Determine the [X, Y] coordinate at the center of the cell enclosing the given text.  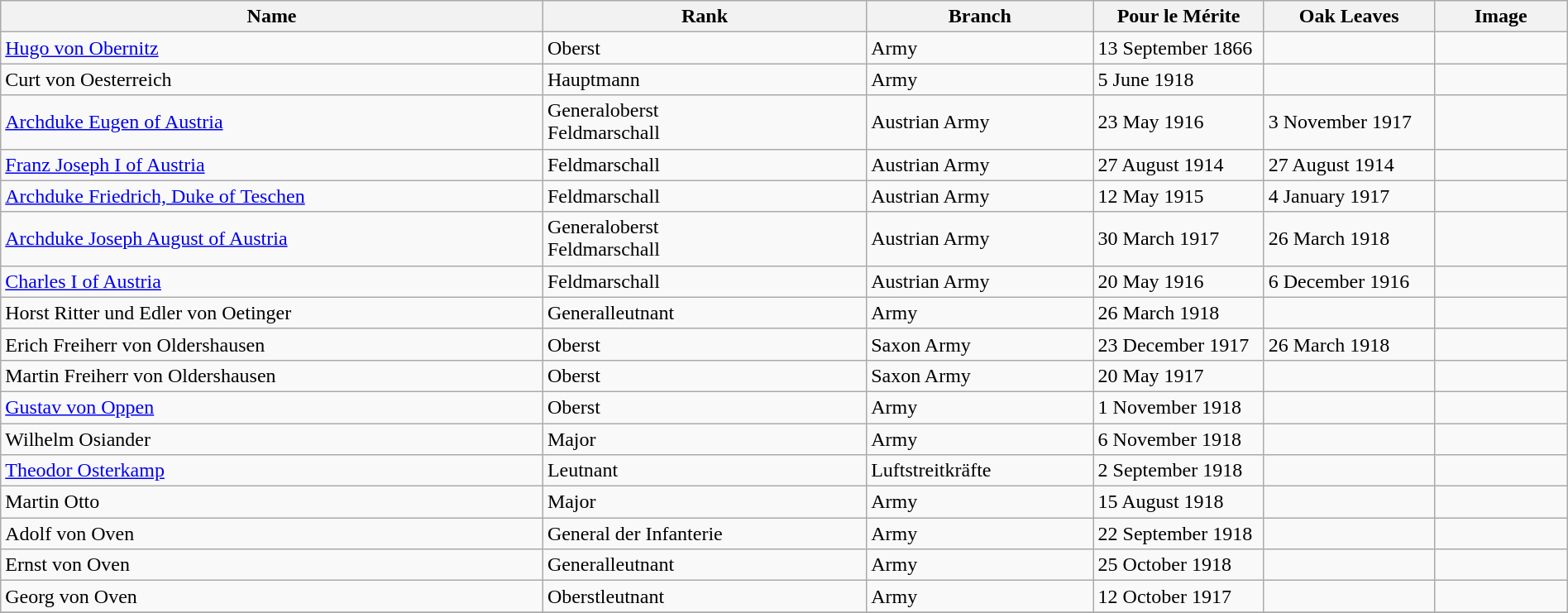
Charles I of Austria [272, 281]
2 September 1918 [1178, 471]
Erich Freiherr von Oldershausen [272, 344]
23 December 1917 [1178, 344]
Pour le Mérite [1178, 17]
12 October 1917 [1178, 596]
20 May 1916 [1178, 281]
Leutnant [705, 471]
Gustav von Oppen [272, 407]
Adolf von Oven [272, 534]
Curt von Oesterreich [272, 79]
Oberstleutnant [705, 596]
Martin Otto [272, 502]
12 May 1915 [1178, 196]
22 September 1918 [1178, 534]
13 September 1866 [1178, 48]
1 November 1918 [1178, 407]
Horst Ritter und Edler von Oetinger [272, 313]
30 March 1917 [1178, 238]
23 May 1916 [1178, 122]
20 May 1917 [1178, 376]
Oak Leaves [1349, 17]
Wilhelm Osiander [272, 439]
Archduke Friedrich, Duke of Teschen [272, 196]
5 June 1918 [1178, 79]
Rank [705, 17]
Martin Freiherr von Oldershausen [272, 376]
Luftstreitkräfte [980, 471]
6 December 1916 [1349, 281]
15 August 1918 [1178, 502]
3 November 1917 [1349, 122]
Image [1500, 17]
Georg von Oven [272, 596]
Hauptmann [705, 79]
Archduke Eugen of Austria [272, 122]
General der Infanterie [705, 534]
Branch [980, 17]
4 January 1917 [1349, 196]
Hugo von Obernitz [272, 48]
Archduke Joseph August of Austria [272, 238]
Name [272, 17]
Ernst von Oven [272, 565]
25 October 1918 [1178, 565]
Franz Joseph I of Austria [272, 165]
6 November 1918 [1178, 439]
Theodor Osterkamp [272, 471]
